Search for the cell housing the specified text and yield its [x, y] center coordinate. 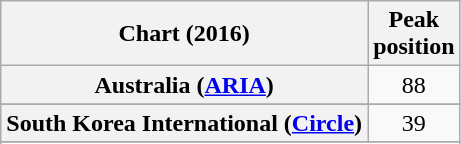
88 [414, 85]
Peak position [414, 34]
Chart (2016) [184, 34]
South Korea International (Circle) [184, 123]
39 [414, 123]
Australia (ARIA) [184, 85]
